Detect which cell encompasses the target text, then output its [x, y] center coordinate. 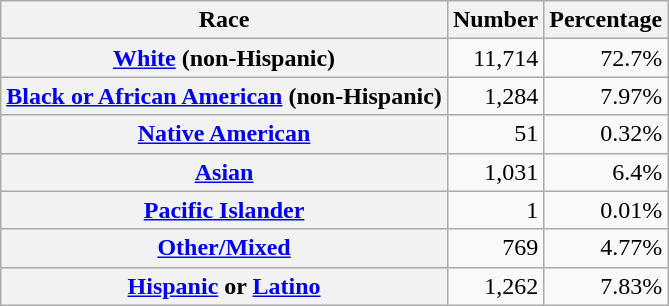
4.77% [606, 248]
7.83% [606, 286]
Black or African American (non-Hispanic) [224, 96]
Asian [224, 172]
Other/Mixed [224, 248]
7.97% [606, 96]
769 [495, 248]
6.4% [606, 172]
51 [495, 134]
1,031 [495, 172]
Pacific Islander [224, 210]
0.32% [606, 134]
Race [224, 20]
1 [495, 210]
0.01% [606, 210]
Percentage [606, 20]
72.7% [606, 58]
Number [495, 20]
Hispanic or Latino [224, 286]
1,284 [495, 96]
White (non-Hispanic) [224, 58]
1,262 [495, 286]
Native American [224, 134]
11,714 [495, 58]
